Extract the [X, Y] coordinate from the center of the cell holding the provided text.  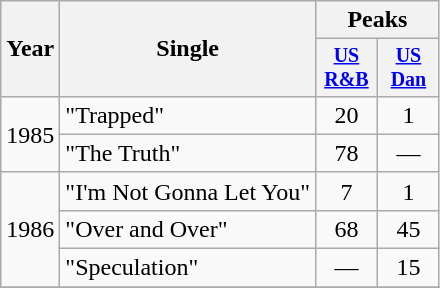
"Over and Over" [188, 229]
"Trapped" [188, 115]
1985 [30, 134]
78 [346, 153]
1986 [30, 229]
"The Truth" [188, 153]
Single [188, 49]
20 [346, 115]
68 [346, 229]
15 [408, 268]
Peaks [377, 20]
Year [30, 49]
USDan [408, 68]
7 [346, 191]
45 [408, 229]
"Speculation" [188, 268]
"I'm Not Gonna Let You" [188, 191]
USR&B [346, 68]
